Detect which cell encompasses the target text, then output its [x, y] center coordinate. 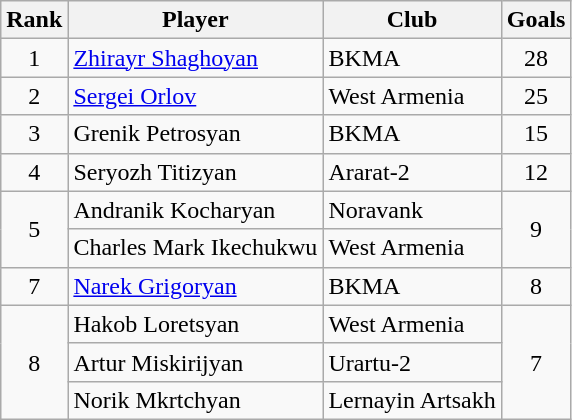
12 [536, 172]
5 [34, 229]
Noravank [412, 210]
28 [536, 58]
Grenik Petrosyan [196, 134]
3 [34, 134]
Narek Grigoryan [196, 286]
Seryozh Titizyan [196, 172]
4 [34, 172]
Lernayin Artsakh [412, 400]
Player [196, 20]
2 [34, 96]
25 [536, 96]
Artur Miskirijyan [196, 362]
15 [536, 134]
Rank [34, 20]
Charles Mark Ikechukwu [196, 248]
Andranik Kocharyan [196, 210]
Hakob Loretsyan [196, 324]
1 [34, 58]
Club [412, 20]
Sergei Orlov [196, 96]
Norik Mkrtchyan [196, 400]
Urartu-2 [412, 362]
Goals [536, 20]
Zhirayr Shaghoyan [196, 58]
Ararat-2 [412, 172]
9 [536, 229]
